Identify which cell holds the provided text, then report its [x, y] central coordinate. 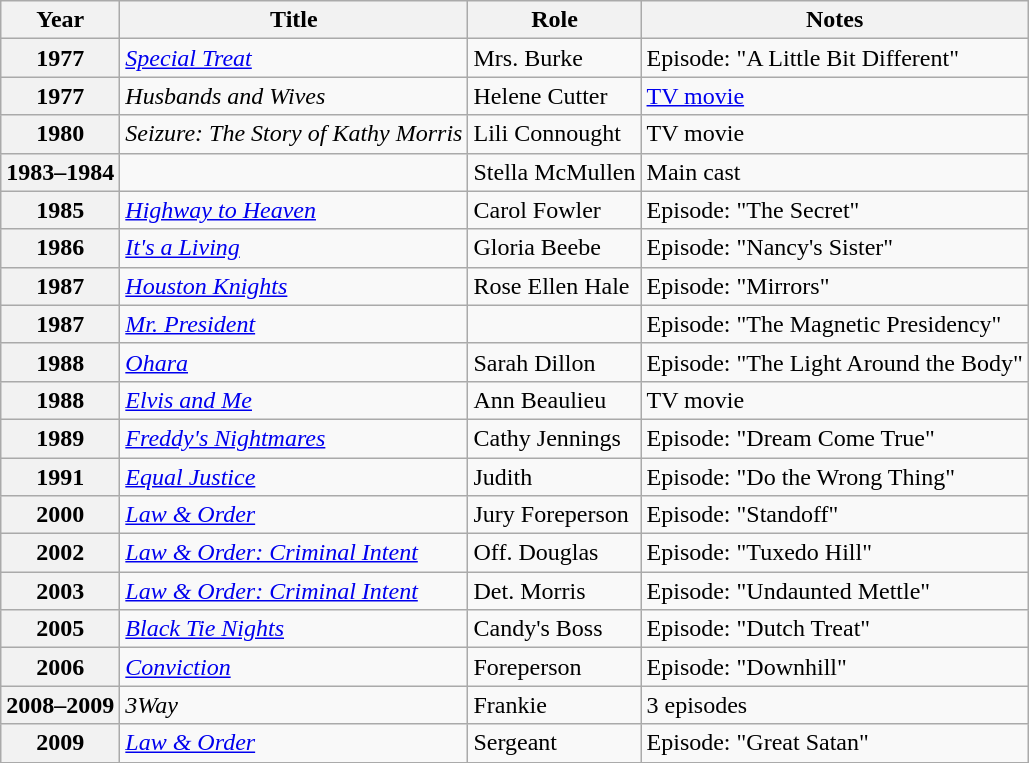
Foreperson [554, 667]
Det. Morris [554, 591]
2009 [60, 743]
Episode: "Do the Wrong Thing" [834, 477]
Episode: "Nancy's Sister" [834, 248]
3Way [294, 705]
1983–1984 [60, 172]
2005 [60, 629]
Year [60, 20]
Stella McMullen [554, 172]
Episode: "Mirrors" [834, 286]
Episode: "A Little Bit Different" [834, 58]
Episode: "The Magnetic Presidency" [834, 324]
2003 [60, 591]
Gloria Beebe [554, 248]
Main cast [834, 172]
Conviction [294, 667]
Husbands and Wives [294, 96]
Black Tie Nights [294, 629]
Jury Foreperson [554, 515]
Carol Fowler [554, 210]
2006 [60, 667]
Judith [554, 477]
2002 [60, 553]
Freddy's Nightmares [294, 438]
Elvis and Me [294, 400]
Rose Ellen Hale [554, 286]
Sarah Dillon [554, 362]
Notes [834, 20]
1989 [60, 438]
It's a Living [294, 248]
Highway to Heaven [294, 210]
Lili Connought [554, 134]
1986 [60, 248]
Equal Justice [294, 477]
Episode: "Standoff" [834, 515]
Episode: "Downhill" [834, 667]
2000 [60, 515]
Seizure: The Story of Kathy Morris [294, 134]
Houston Knights [294, 286]
Episode: "Tuxedo Hill" [834, 553]
Sergeant [554, 743]
Episode: "Great Satan" [834, 743]
Helene Cutter [554, 96]
Title [294, 20]
Episode: "Dream Come True" [834, 438]
Special Treat [294, 58]
1991 [60, 477]
Cathy Jennings [554, 438]
3 episodes [834, 705]
Off. Douglas [554, 553]
Role [554, 20]
Episode: "Undaunted Mettle" [834, 591]
1985 [60, 210]
Ohara [294, 362]
Ann Beaulieu [554, 400]
1980 [60, 134]
Candy's Boss [554, 629]
Episode: "The Light Around the Body" [834, 362]
Mr. President [294, 324]
Frankie [554, 705]
2008–2009 [60, 705]
Episode: "Dutch Treat" [834, 629]
Mrs. Burke [554, 58]
Episode: "The Secret" [834, 210]
